Capture the cell that displays the provided text and extract its (X, Y) central coordinate. 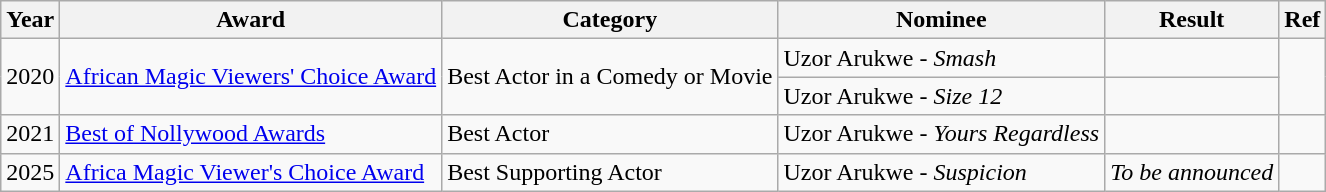
Award (251, 20)
2025 (30, 172)
Africa Magic Viewer's Choice Award (251, 172)
Ref (1302, 20)
Uzor Arukwe - Yours Regardless (942, 134)
Best Supporting Actor (610, 172)
Year (30, 20)
Best Actor in a Comedy or Movie (610, 77)
2021 (30, 134)
Uzor Arukwe - Suspicion (942, 172)
To be announced (1192, 172)
Uzor Arukwe - Smash (942, 58)
Result (1192, 20)
African Magic Viewers' Choice Award (251, 77)
Best of Nollywood Awards (251, 134)
Uzor Arukwe - Size 12 (942, 96)
Nominee (942, 20)
Best Actor (610, 134)
Category (610, 20)
2020 (30, 77)
